Identify which cell holds the provided text, then report its [x, y] central coordinate. 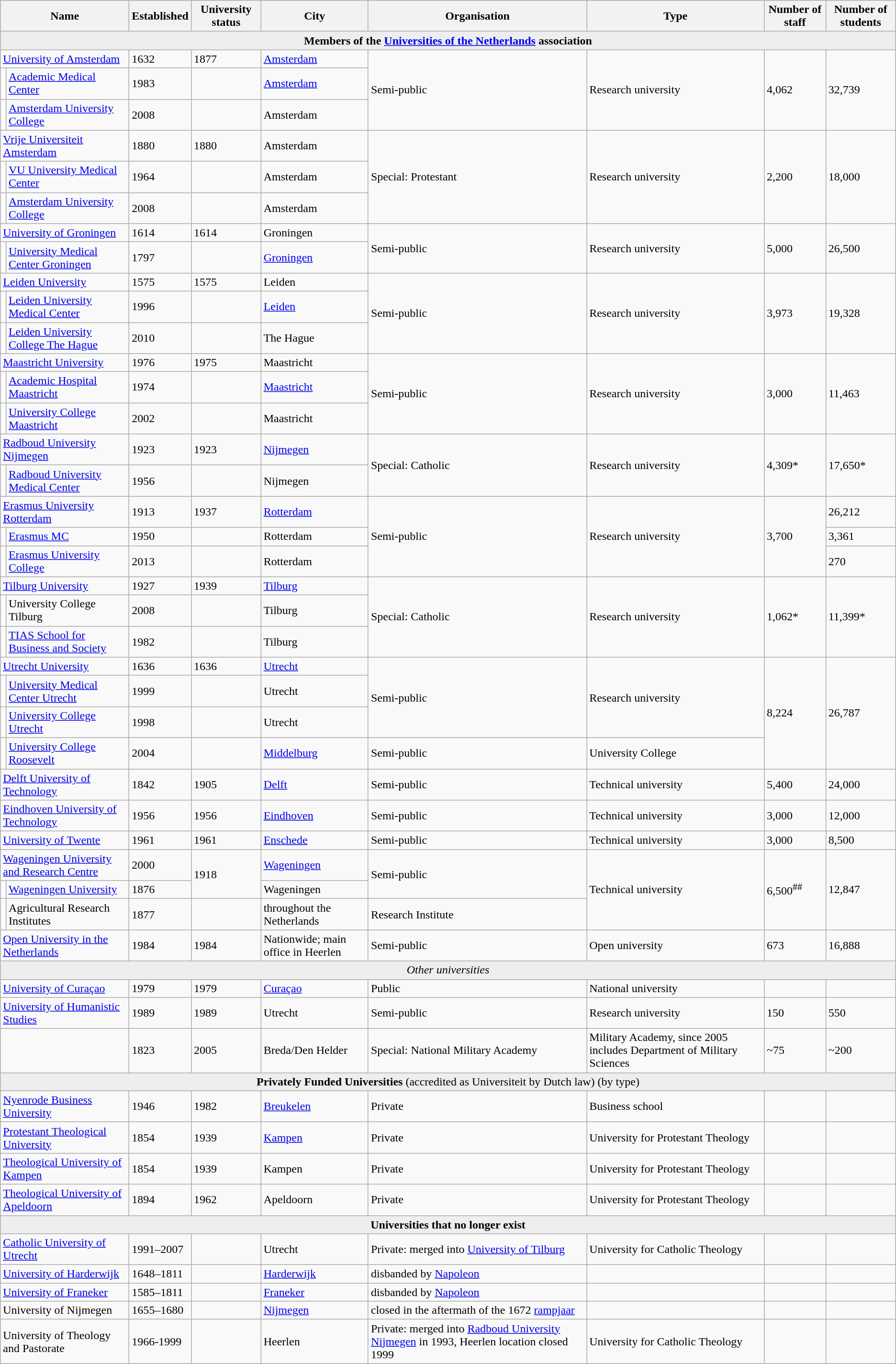
11,463 [861, 394]
Business school [676, 1107]
Heerlen [314, 1342]
12,847 [861, 890]
Established [160, 16]
Special: National Military Academy [477, 1051]
University of Twente [65, 840]
The Hague [314, 338]
Curaçao [314, 988]
2005 [226, 1051]
Nyenrode Business University [65, 1107]
2004 [160, 753]
Open university [676, 946]
1966-1999 [160, 1342]
Erasmus University College [67, 561]
Special: Protestant [477, 177]
Agricultural Research Institutes [67, 914]
Eindhoven University of Technology [65, 816]
Number of students [861, 16]
City [314, 16]
Catholic University of Utrecht [65, 1249]
Eindhoven [314, 816]
3,700 [795, 537]
1842 [160, 784]
Wageningen University and Research Centre [65, 865]
Research Institute [477, 914]
Radboud University Medical Center [67, 481]
26,500 [861, 248]
Public [477, 988]
Utrecht University [65, 666]
16,888 [861, 946]
Apeldoorn [314, 1199]
1975 [226, 363]
1632 [160, 59]
Open University in the Netherlands [65, 946]
Leiden University Medical Center [67, 306]
1964 [160, 177]
University of Amsterdam [65, 59]
Name [65, 16]
2,200 [795, 177]
University of Curaçao [65, 988]
1876 [160, 890]
1974 [160, 388]
1655–1680 [160, 1310]
1998 [160, 722]
Breda/Den Helder [314, 1051]
closed in the aftermath of the 1672 rampjaar [477, 1310]
University of Harderwijk [65, 1274]
5,400 [795, 784]
University of Theology and Pastorate [65, 1342]
32,739 [861, 90]
1918 [226, 874]
1996 [160, 306]
Breukelen [314, 1107]
Erasmus MC [67, 537]
University Medical Center Groningen [67, 257]
26,787 [861, 713]
1585–1811 [160, 1292]
Wageningen University [67, 890]
26,212 [861, 512]
6,500## [795, 890]
University of Nijmegen [65, 1310]
2002 [160, 418]
University of Humanistic Studies [65, 1013]
1991–2007 [160, 1249]
3,361 [861, 537]
Radboud University Nijmegen [65, 450]
University College Maastricht [67, 418]
Members of the Universities of the Netherlands association [448, 41]
University of Groningen [65, 233]
1946 [160, 1107]
150 [795, 1013]
1937 [226, 512]
1976 [160, 363]
2013 [160, 561]
Private: merged into Radboud University Nijmegen in 1993, Heerlen location closed 1999 [477, 1342]
24,000 [861, 784]
Theological University of Apeldoorn [65, 1199]
3,973 [795, 313]
1905 [226, 784]
1927 [160, 586]
~200 [861, 1051]
1950 [160, 537]
Nationwide; main office in Heerlen [314, 946]
8,224 [795, 713]
1,062* [795, 617]
University of Franeker [65, 1292]
Leiden University [65, 282]
University College Utrecht [67, 722]
4,062 [795, 90]
Protestant Theological University [65, 1137]
1823 [160, 1051]
1962 [226, 1199]
Academic Hospital Maastricht [67, 388]
Number of staff [795, 16]
University College Tilburg [67, 611]
17,650* [861, 465]
12,000 [861, 816]
Theological University of Kampen [65, 1169]
1894 [160, 1199]
Harderwijk [314, 1274]
Enschede [314, 840]
11,399* [861, 617]
5,000 [795, 248]
Military Academy, since 2005 includes Department of Military Sciences [676, 1051]
Franeker [314, 1292]
~75 [795, 1051]
Academic Medical Center [67, 83]
Middelburg [314, 753]
Tilburg University [65, 586]
Delft University of Technology [65, 784]
University College Roosevelt [67, 753]
Privately Funded Universities (accredited as Universiteit by Dutch law) (by type) [448, 1082]
University Medical Center Utrecht [67, 691]
1913 [160, 512]
Other universities [448, 970]
Organisation [477, 16]
2010 [160, 338]
Leiden University College The Hague [67, 338]
18,000 [861, 177]
Universities that no longer exist [448, 1225]
University College [676, 753]
University status [226, 16]
8,500 [861, 840]
Type [676, 16]
1797 [160, 257]
4,309* [795, 465]
673 [795, 946]
Delft [314, 784]
Private: merged into University of Tilburg [477, 1249]
National university [676, 988]
550 [861, 1013]
1999 [160, 691]
1648–1811 [160, 1274]
Maastricht University [65, 363]
Erasmus University Rotterdam [65, 512]
19,328 [861, 313]
VU University Medical Center [67, 177]
270 [861, 561]
Vrije Universiteit Amsterdam [65, 145]
TIAS School for Business and Society [67, 641]
1983 [160, 83]
throughout the Netherlands [314, 914]
2000 [160, 865]
